Locate the cell with the specified text and output its [X, Y] center coordinate. 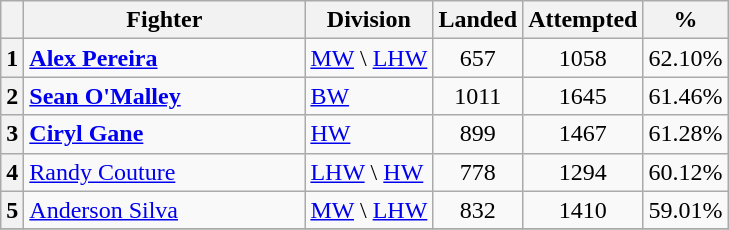
62.10% [686, 58]
1 [12, 58]
Attempted [583, 20]
2 [12, 96]
1467 [583, 134]
1645 [583, 96]
LHW \ HW [369, 172]
Anderson Silva [164, 210]
Fighter [164, 20]
5 [12, 210]
61.46% [686, 96]
1058 [583, 58]
BW [369, 96]
832 [478, 210]
59.01% [686, 210]
% [686, 20]
60.12% [686, 172]
4 [12, 172]
HW [369, 134]
3 [12, 134]
778 [478, 172]
61.28% [686, 134]
Ciryl Gane [164, 134]
Alex Pereira [164, 58]
Randy Couture [164, 172]
1011 [478, 96]
Sean O'Malley [164, 96]
Landed [478, 20]
657 [478, 58]
899 [478, 134]
1294 [583, 172]
Division [369, 20]
1410 [583, 210]
